Return (x, y) of the center of cell containing provided text 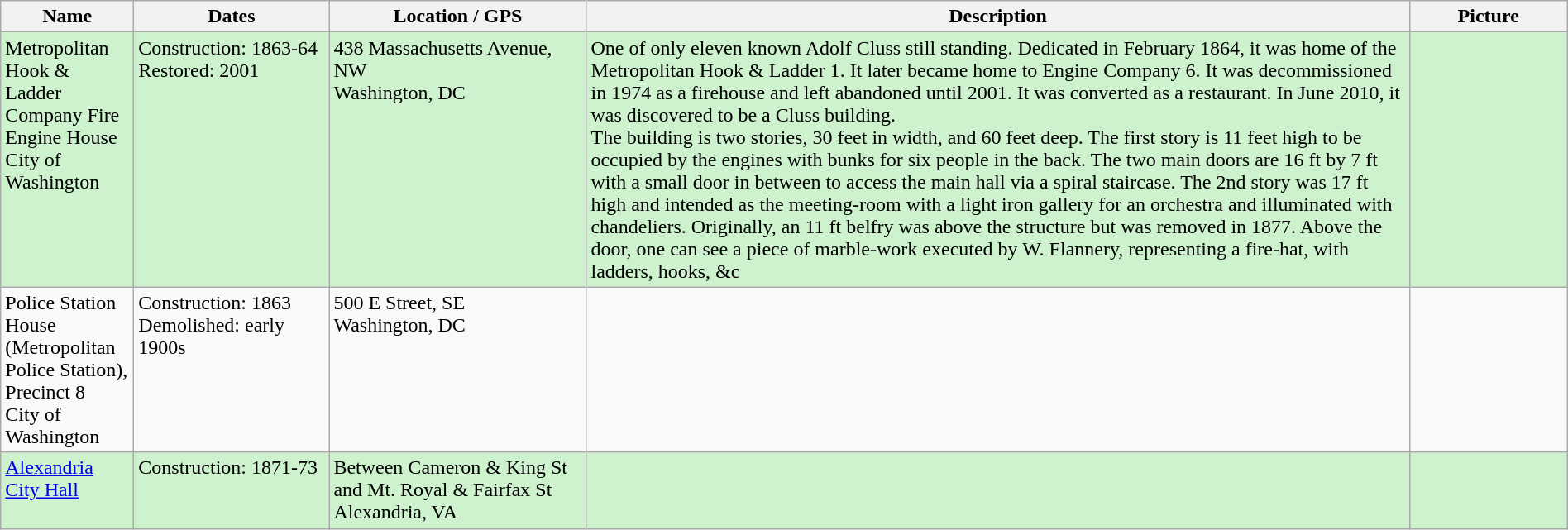
Construction: 1863 Demolished: early 1900s (232, 370)
Description (997, 17)
Name (68, 17)
Between Cameron & King St and Mt. Royal & Fairfax St Alexandria, VA (458, 490)
Picture (1489, 17)
Construction: 1863-64 Restored: 2001 (232, 160)
Construction: 1871-73 (232, 490)
Alexandria City Hall (68, 490)
Location / GPS (458, 17)
Police Station House (Metropolitan Police Station), Precinct 8 City of Washington (68, 370)
500 E Street, SE Washington, DC (458, 370)
438 Massachusetts Avenue, NW Washington, DC (458, 160)
Metropolitan Hook & Ladder Company Fire Engine House City of Washington (68, 160)
Dates (232, 17)
